Scan for the cell matching the given text and deliver its (X, Y) coordinate at center. 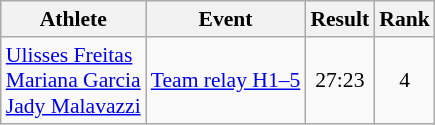
Team relay H1–5 (226, 80)
Athlete (74, 19)
Ulisses FreitasMariana GarciaJady Malavazzi (74, 80)
Event (226, 19)
Rank (404, 19)
4 (404, 80)
Result (340, 19)
27:23 (340, 80)
